Output the (X, Y) coordinate of the center of the cell containing the given text.  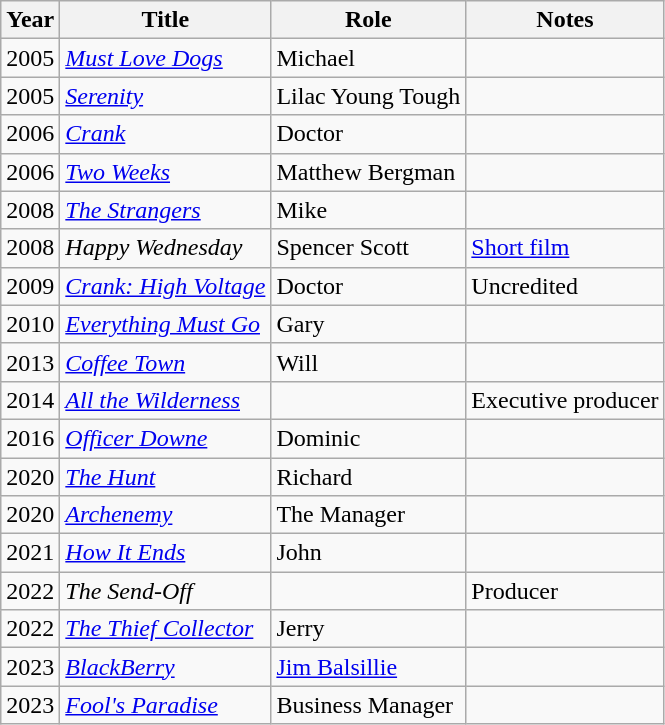
Short film (565, 248)
The Hunt (166, 477)
2009 (30, 286)
The Strangers (166, 210)
Will (368, 362)
Matthew Bergman (368, 172)
The Manager (368, 515)
Jerry (368, 629)
Business Manager (368, 705)
How It Ends (166, 553)
Mike (368, 210)
Executive producer (565, 400)
2014 (30, 400)
BlackBerry (166, 667)
Fool's Paradise (166, 705)
Crank (166, 134)
2016 (30, 438)
2010 (30, 324)
Coffee Town (166, 362)
Crank: High Voltage (166, 286)
Richard (368, 477)
The Send-Off (166, 591)
Officer Downe (166, 438)
Year (30, 20)
Jim Balsillie (368, 667)
Two Weeks (166, 172)
Spencer Scott (368, 248)
Michael (368, 58)
Lilac Young Tough (368, 96)
Producer (565, 591)
Serenity (166, 96)
Uncredited (565, 286)
Notes (565, 20)
Must Love Dogs (166, 58)
Everything Must Go (166, 324)
Role (368, 20)
All the Wilderness (166, 400)
Dominic (368, 438)
Gary (368, 324)
The Thief Collector (166, 629)
2013 (30, 362)
Title (166, 20)
Archenemy (166, 515)
2021 (30, 553)
Happy Wednesday (166, 248)
John (368, 553)
